Capture the cell that displays the provided text and extract its (x, y) central coordinate. 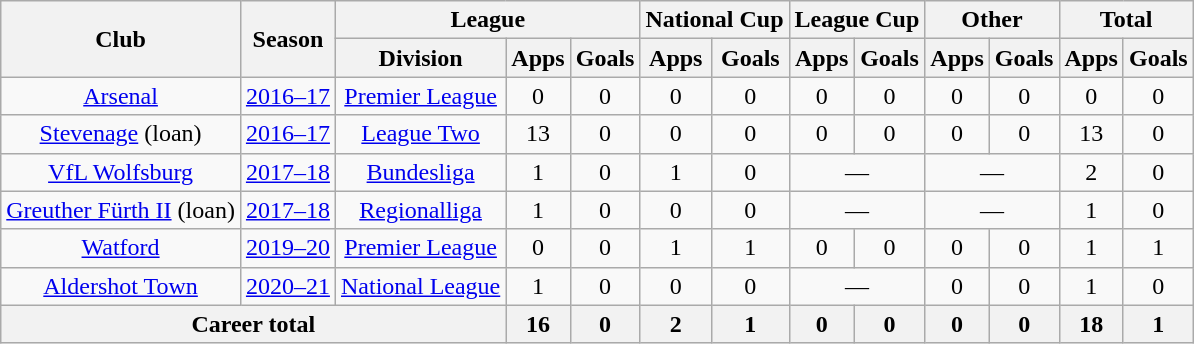
Watford (121, 248)
Stevenage (loan) (121, 134)
Bundesliga (420, 172)
Other (992, 20)
League Two (420, 134)
2020–21 (288, 286)
Division (420, 58)
Regionalliga (420, 210)
Greuther Fürth II (loan) (121, 210)
Total (1126, 20)
Season (288, 39)
National League (420, 286)
VfL Wolfsburg (121, 172)
League (487, 20)
National Cup (714, 20)
League Cup (857, 20)
2019–20 (288, 248)
16 (538, 324)
18 (1091, 324)
Career total (254, 324)
Arsenal (121, 96)
Aldershot Town (121, 286)
Club (121, 39)
